Return [x, y] of the center of cell containing provided text 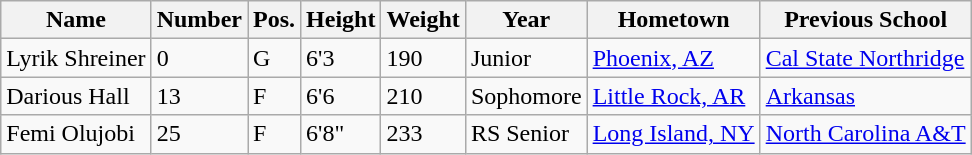
6'6 [341, 96]
Femi Olujobi [76, 134]
Arkansas [866, 96]
0 [199, 58]
Little Rock, AR [674, 96]
Lyrik Shreiner [76, 58]
Previous School [866, 20]
Height [341, 20]
210 [423, 96]
6'3 [341, 58]
North Carolina A&T [866, 134]
Sophomore [526, 96]
Long Island, NY [674, 134]
Hometown [674, 20]
Darious Hall [76, 96]
Name [76, 20]
13 [199, 96]
6'8" [341, 134]
Cal State Northridge [866, 58]
RS Senior [526, 134]
233 [423, 134]
Year [526, 20]
Number [199, 20]
25 [199, 134]
G [274, 58]
Weight [423, 20]
Pos. [274, 20]
Junior [526, 58]
Phoenix, AZ [674, 58]
190 [423, 58]
